Return [X, Y] of the center of cell containing provided text 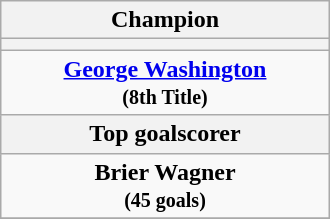
Champion [165, 20]
George Washington(8th Title) [165, 82]
Brier Wagner(45 goals) [165, 186]
Top goalscorer [165, 134]
